Extract the [X, Y] coordinate from the center of the cell holding the provided text.  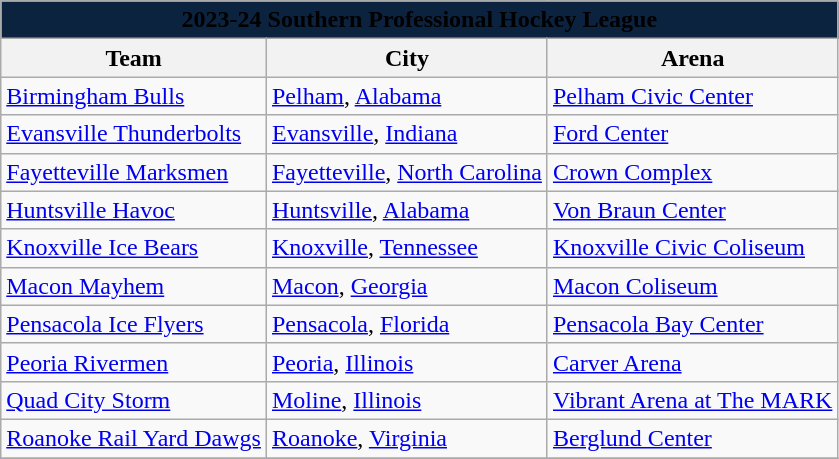
Pensacola Ice Flyers [134, 324]
Ford Center [692, 134]
Pelham, Alabama [406, 96]
Peoria Rivermen [134, 362]
Von Braun Center [692, 210]
Knoxville Ice Bears [134, 248]
Macon, Georgia [406, 286]
Macon Coliseum [692, 286]
Roanoke, Virginia [406, 438]
Evansville Thunderbolts [134, 134]
Carver Arena [692, 362]
Pensacola Bay Center [692, 324]
Huntsville Havoc [134, 210]
Crown Complex [692, 172]
Pensacola, Florida [406, 324]
Knoxville, Tennessee [406, 248]
Roanoke Rail Yard Dawgs [134, 438]
2023-24 Southern Professional Hockey League [420, 20]
Peoria, Illinois [406, 362]
Birmingham Bulls [134, 96]
Team [134, 58]
Huntsville, Alabama [406, 210]
Fayetteville, North Carolina [406, 172]
Quad City Storm [134, 400]
City [406, 58]
Evansville, Indiana [406, 134]
Pelham Civic Center [692, 96]
Arena [692, 58]
Vibrant Arena at The MARK [692, 400]
Fayetteville Marksmen [134, 172]
Knoxville Civic Coliseum [692, 248]
Moline, Illinois [406, 400]
Berglund Center [692, 438]
Macon Mayhem [134, 286]
